Determine the [X, Y] coordinate at the center of the cell enclosing the given text.  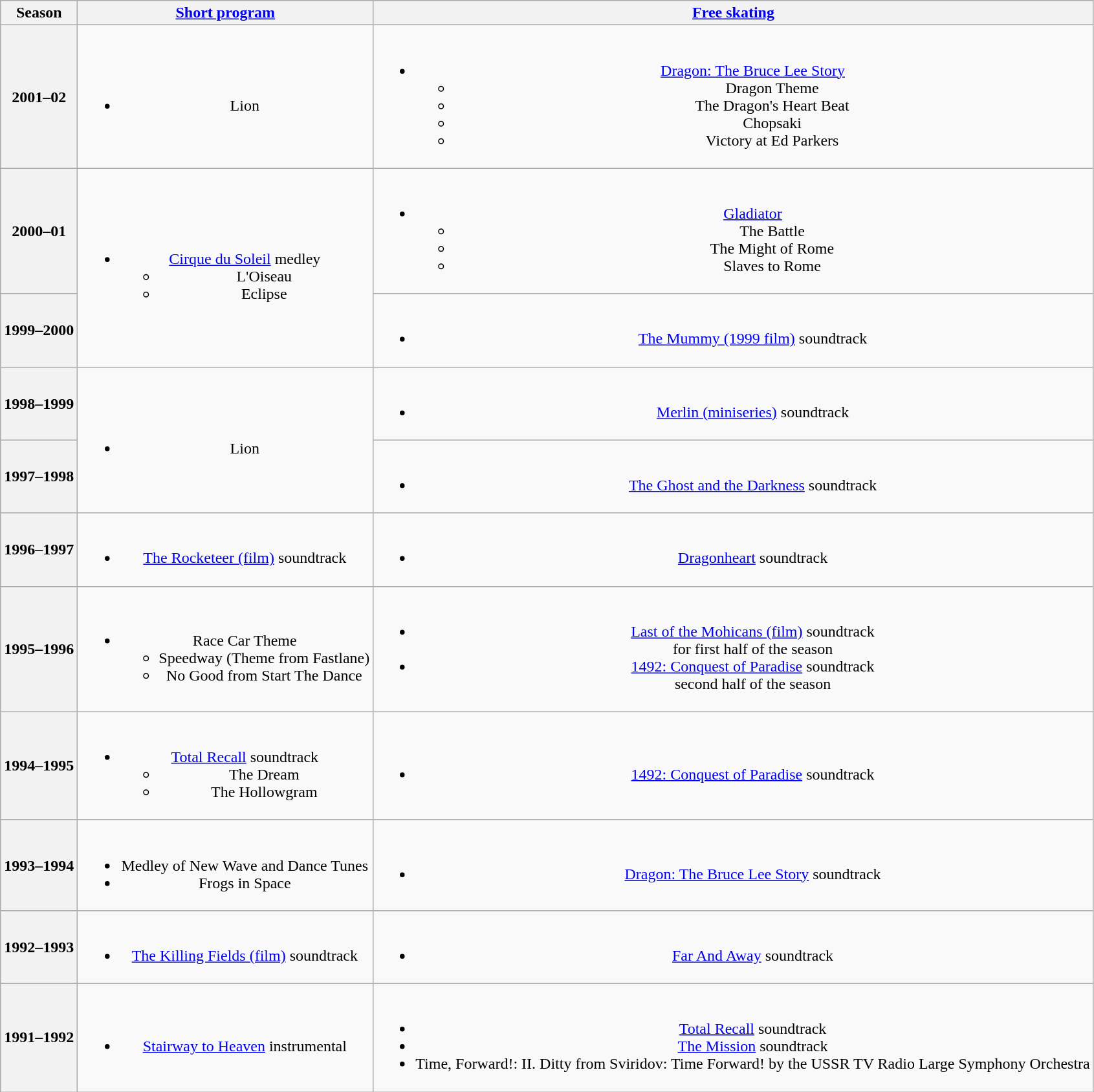
1994–1995 [39, 766]
The Ghost and the Darkness soundtrack [734, 476]
Far And Away soundtrack [734, 947]
1991–1992 [39, 1038]
Stairway to Heaven instrumental [225, 1038]
The Mummy (1999 film) soundtrack [734, 330]
1995–1996 [39, 649]
1996–1997 [39, 550]
Medley of New Wave and Dance TunesFrogs in Space [225, 865]
Short program [225, 13]
The Killing Fields (film) soundtrack [225, 947]
1999–2000 [39, 330]
Last of the Mohicans (film) soundtrack for first half of the season1492: Conquest of Paradise soundtrack second half of the season [734, 649]
Total Recall soundtrack The DreamThe Hollowgram [225, 766]
1998–1999 [39, 404]
Total Recall soundtrack The Mission soundtrack Time, Forward!: II. Ditty from Sviridov: Time Forward! by the USSR TV Radio Large Symphony Orchestra [734, 1038]
Season [39, 13]
2000–01 [39, 231]
1492: Conquest of Paradise soundtrack [734, 766]
Free skating [734, 13]
The Rocketeer (film) soundtrack [225, 550]
Cirque du Soleil medley L'Oiseau Eclipse [225, 268]
Dragon: The Bruce Lee Story Dragon ThemeThe Dragon's Heart BeatChopsakiVictory at Ed Parkers [734, 97]
1997–1998 [39, 476]
Dragonheart soundtrack [734, 550]
2001–02 [39, 97]
Dragon: The Bruce Lee Story soundtrack [734, 865]
Race Car ThemeSpeedway (Theme from Fastlane) No Good from Start The Dance [225, 649]
1992–1993 [39, 947]
Merlin (miniseries) soundtrack [734, 404]
1993–1994 [39, 865]
Gladiator The BattleThe Might of RomeSlaves to Rome [734, 231]
